Extract the [x, y] coordinate from the center of the cell holding the provided text.  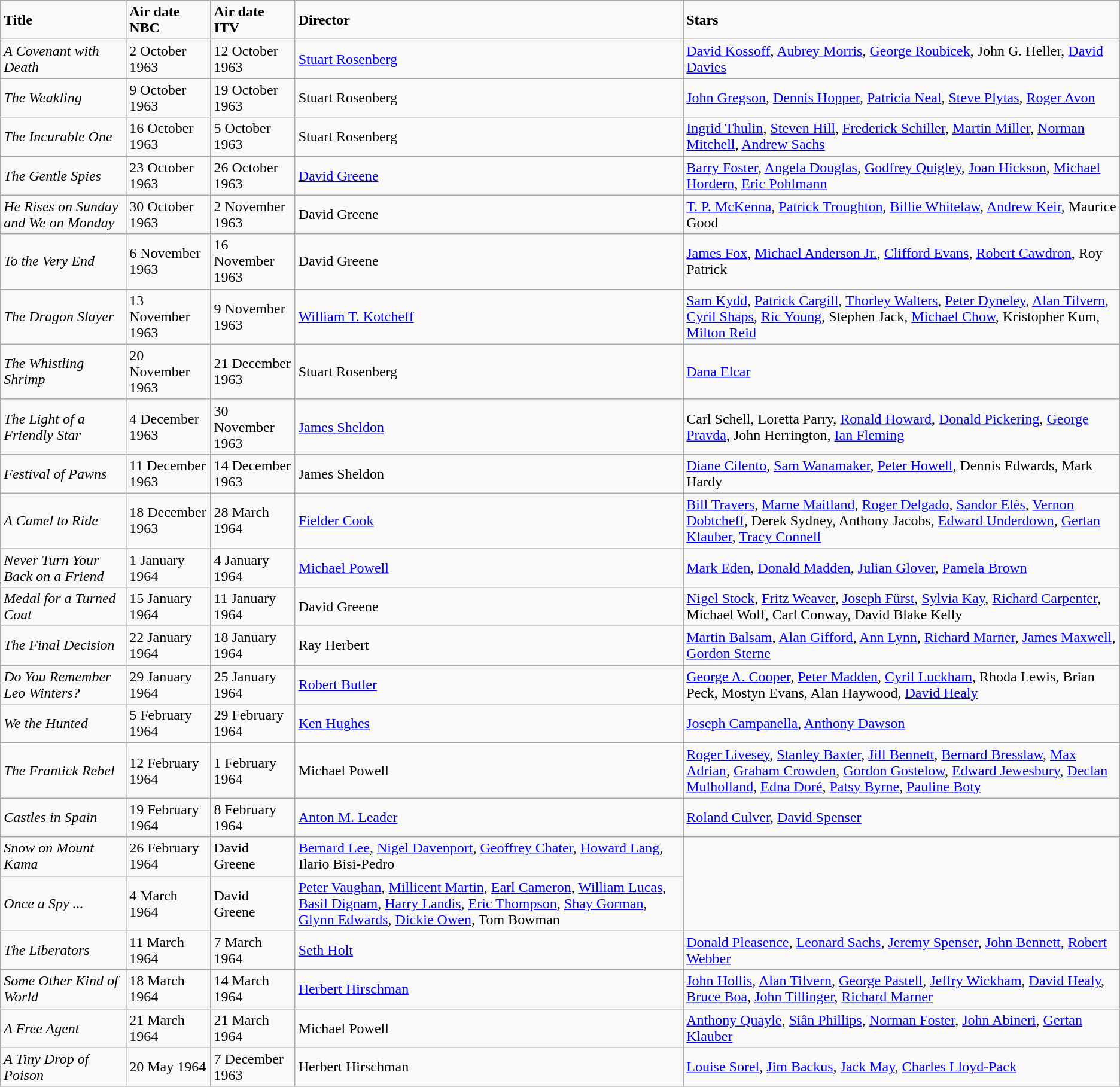
29 February 1964 [252, 724]
7 March 1964 [252, 950]
8 February 1964 [252, 817]
A Free Agent [63, 1028]
To the Very End [63, 261]
9 October 1963 [169, 98]
Ingrid Thulin, Steven Hill, Frederick Schiller, Martin Miller, Norman Mitchell, Andrew Sachs [902, 136]
Carl Schell, Loretta Parry, Ronald Howard, Donald Pickering, George Pravda, John Herrington, Ian Fleming [902, 427]
Once a Spy ... [63, 903]
Title [63, 20]
A Tiny Drop of Poison [63, 1067]
A Camel to Ride [63, 520]
30 November 1963 [252, 427]
12 October 1963 [252, 59]
Castles in Spain [63, 817]
The Whistling Shrimp [63, 372]
William T. Kotcheff [489, 316]
Some Other Kind of World [63, 989]
The Frantick Rebel [63, 771]
Stars [902, 20]
Never Turn Your Back on a Friend [63, 567]
2 November 1963 [252, 214]
John Hollis, Alan Tilvern, George Pastell, Jeffry Wickham, David Healy, Bruce Boa, John Tillinger, Richard Marner [902, 989]
The Incurable One [63, 136]
5 October 1963 [252, 136]
5 February 1964 [169, 724]
6 November 1963 [169, 261]
12 February 1964 [169, 771]
Diane Cilento, Sam Wanamaker, Peter Howell, Dennis Edwards, Mark Hardy [902, 474]
Festival of Pawns [63, 474]
4 March 1964 [169, 903]
The Dragon Slayer [63, 316]
Medal for a Turned Coat [63, 607]
1 January 1964 [169, 567]
18 March 1964 [169, 989]
9 November 1963 [252, 316]
2 October 1963 [169, 59]
13 November 1963 [169, 316]
Joseph Campanella, Anthony Dawson [902, 724]
16 October 1963 [169, 136]
Robert Butler [489, 684]
Director [489, 20]
11 December 1963 [169, 474]
David Kossoff, Aubrey Morris, George Roubicek, John G. Heller, David Davies [902, 59]
Air date ITV [252, 20]
28 March 1964 [252, 520]
John Gregson, Dennis Hopper, Patricia Neal, Steve Plytas, Roger Avon [902, 98]
20 November 1963 [169, 372]
20 May 1964 [169, 1067]
Air date NBC [169, 20]
Mark Eden, Donald Madden, Julian Glover, Pamela Brown [902, 567]
15 January 1964 [169, 607]
He Rises on Sunday and We on Monday [63, 214]
The Light of a Friendly Star [63, 427]
Nigel Stock, Fritz Weaver, Joseph Fürst, Sylvia Kay, Richard Carpenter, Michael Wolf, Carl Conway, David Blake Kelly [902, 607]
11 January 1964 [252, 607]
14 December 1963 [252, 474]
Fielder Cook [489, 520]
Dana Elcar [902, 372]
14 March 1964 [252, 989]
Roland Culver, David Spenser [902, 817]
19 February 1964 [169, 817]
11 March 1964 [169, 950]
Bernard Lee, Nigel Davenport, Geoffrey Chater, Howard Lang, Ilario Bisi-Pedro [489, 857]
26 February 1964 [169, 857]
29 January 1964 [169, 684]
Louise Sorel, Jim Backus, Jack May, Charles Lloyd-Pack [902, 1067]
26 October 1963 [252, 176]
Anton M. Leader [489, 817]
Anthony Quayle, Siân Phillips, Norman Foster, John Abineri, Gertan Klauber [902, 1028]
22 January 1964 [169, 646]
Snow on Mount Kama [63, 857]
19 October 1963 [252, 98]
Seth Holt [489, 950]
30 October 1963 [169, 214]
Do You Remember Leo Winters? [63, 684]
The Final Decision [63, 646]
A Covenant with Death [63, 59]
7 December 1963 [252, 1067]
The Gentle Spies [63, 176]
23 October 1963 [169, 176]
The Weakling [63, 98]
Ken Hughes [489, 724]
We the Hunted [63, 724]
4 December 1963 [169, 427]
18 January 1964 [252, 646]
James Fox, Michael Anderson Jr., Clifford Evans, Robert Cawdron, Roy Patrick [902, 261]
25 January 1964 [252, 684]
The Liberators [63, 950]
1 February 1964 [252, 771]
18 December 1963 [169, 520]
16 November 1963 [252, 261]
George A. Cooper, Peter Madden, Cyril Luckham, Rhoda Lewis, Brian Peck, Mostyn Evans, Alan Haywood, David Healy [902, 684]
Ray Herbert [489, 646]
4 January 1964 [252, 567]
Barry Foster, Angela Douglas, Godfrey Quigley, Joan Hickson, Michael Hordern, Eric Pohlmann [902, 176]
Donald Pleasence, Leonard Sachs, Jeremy Spenser, John Bennett, Robert Webber [902, 950]
Martin Balsam, Alan Gifford, Ann Lynn, Richard Marner, James Maxwell, Gordon Sterne [902, 646]
T. P. McKenna, Patrick Troughton, Billie Whitelaw, Andrew Keir, Maurice Good [902, 214]
21 December 1963 [252, 372]
